Provide the (X, Y) coordinate of the cell's center where the given text is located.  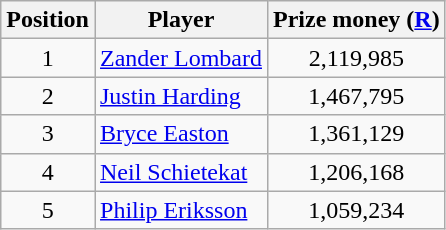
Zander Lombard (180, 58)
1 (48, 58)
Prize money (R) (356, 20)
2,119,985 (356, 58)
2 (48, 96)
Neil Schietekat (180, 172)
Position (48, 20)
Player (180, 20)
1,059,234 (356, 210)
1,206,168 (356, 172)
4 (48, 172)
Philip Eriksson (180, 210)
3 (48, 134)
1,467,795 (356, 96)
1,361,129 (356, 134)
Bryce Easton (180, 134)
Justin Harding (180, 96)
5 (48, 210)
